Capture the cell that displays the provided text and extract its [X, Y] central coordinate. 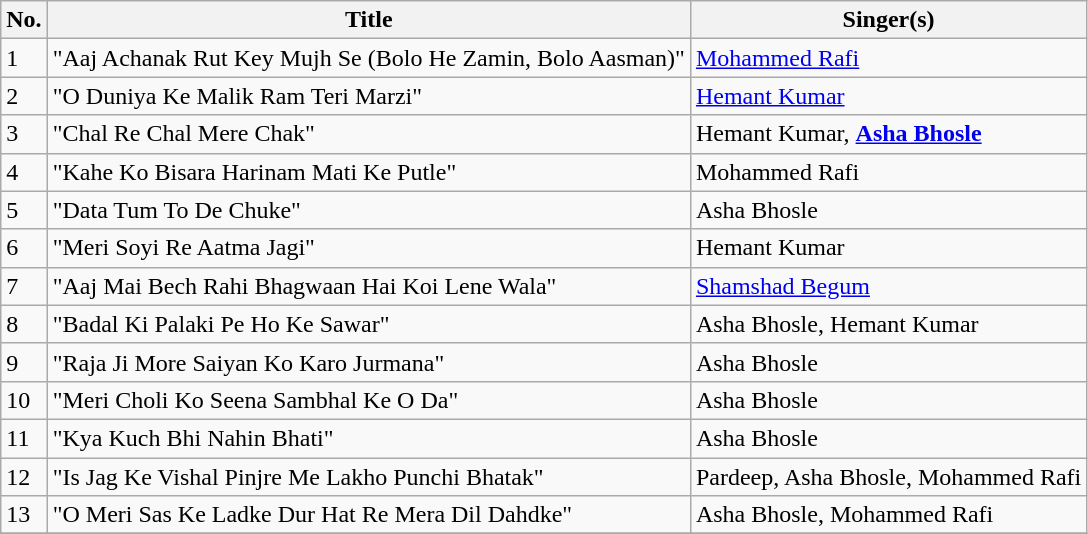
9 [24, 362]
11 [24, 438]
7 [24, 286]
6 [24, 248]
13 [24, 515]
8 [24, 324]
"O Duniya Ke Malik Ram Teri Marzi" [368, 96]
"Aaj Mai Bech Rahi Bhagwaan Hai Koi Lene Wala" [368, 286]
"Badal Ki Palaki Pe Ho Ke Sawar" [368, 324]
Asha Bhosle, Mohammed Rafi [888, 515]
12 [24, 477]
Hemant Kumar, Asha Bhosle [888, 134]
10 [24, 400]
Singer(s) [888, 20]
"Kahe Ko Bisara Harinam Mati Ke Putle" [368, 172]
1 [24, 58]
Title [368, 20]
"Is Jag Ke Vishal Pinjre Me Lakho Punchi Bhatak" [368, 477]
2 [24, 96]
3 [24, 134]
"Raja Ji More Saiyan Ko Karo Jurmana" [368, 362]
Asha Bhosle, Hemant Kumar [888, 324]
"Meri Soyi Re Aatma Jagi" [368, 248]
5 [24, 210]
Shamshad Begum [888, 286]
"Meri Choli Ko Seena Sambhal Ke O Da" [368, 400]
Pardeep, Asha Bhosle, Mohammed Rafi [888, 477]
No. [24, 20]
"Aaj Achanak Rut Key Mujh Se (Bolo He Zamin, Bolo Aasman)" [368, 58]
"Chal Re Chal Mere Chak" [368, 134]
"Kya Kuch Bhi Nahin Bhati" [368, 438]
"O Meri Sas Ke Ladke Dur Hat Re Mera Dil Dahdke" [368, 515]
4 [24, 172]
"Data Tum To De Chuke" [368, 210]
